Scan for the cell matching the given text and deliver its [X, Y] coordinate at center. 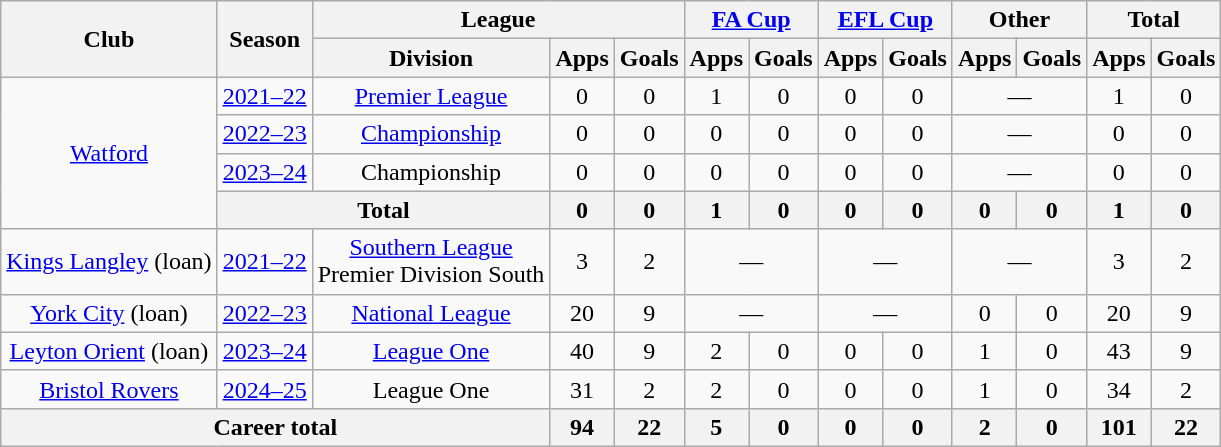
EFL Cup [885, 20]
Premier League [431, 96]
National League [431, 313]
Leyton Orient (loan) [109, 351]
Southern LeaguePremier Division South [431, 262]
Season [264, 39]
40 [582, 351]
94 [582, 427]
York City (loan) [109, 313]
31 [582, 389]
Other [1019, 20]
5 [716, 427]
Watford [109, 153]
Bristol Rovers [109, 389]
Club [109, 39]
FA Cup [751, 20]
League [498, 20]
34 [1119, 389]
2024–25 [264, 389]
101 [1119, 427]
Division [431, 58]
Career total [276, 427]
Kings Langley (loan) [109, 262]
43 [1119, 351]
